Identify which cell holds the provided text, then report its (X, Y) central coordinate. 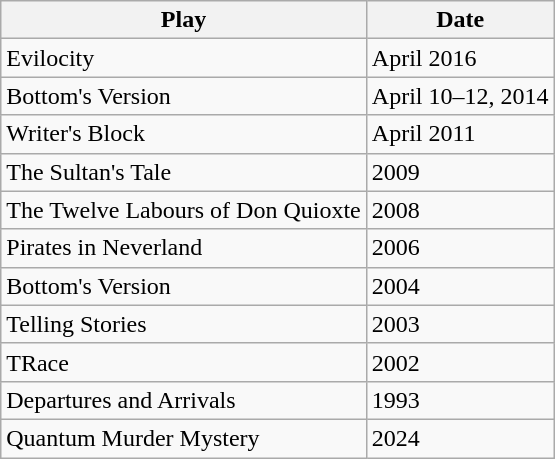
Date (460, 20)
2004 (460, 286)
2024 (460, 438)
April 2016 (460, 58)
April 2011 (460, 134)
2002 (460, 362)
The Sultan's Tale (184, 172)
1993 (460, 400)
2003 (460, 324)
2009 (460, 172)
Quantum Murder Mystery (184, 438)
Writer's Block (184, 134)
Pirates in Neverland (184, 248)
Telling Stories (184, 324)
April 10–12, 2014 (460, 96)
TRace (184, 362)
2006 (460, 248)
Evilocity (184, 58)
2008 (460, 210)
The Twelve Labours of Don Quioxte (184, 210)
Departures and Arrivals (184, 400)
Play (184, 20)
